Provide the [X, Y] coordinate of the cell's center where the given text is located.  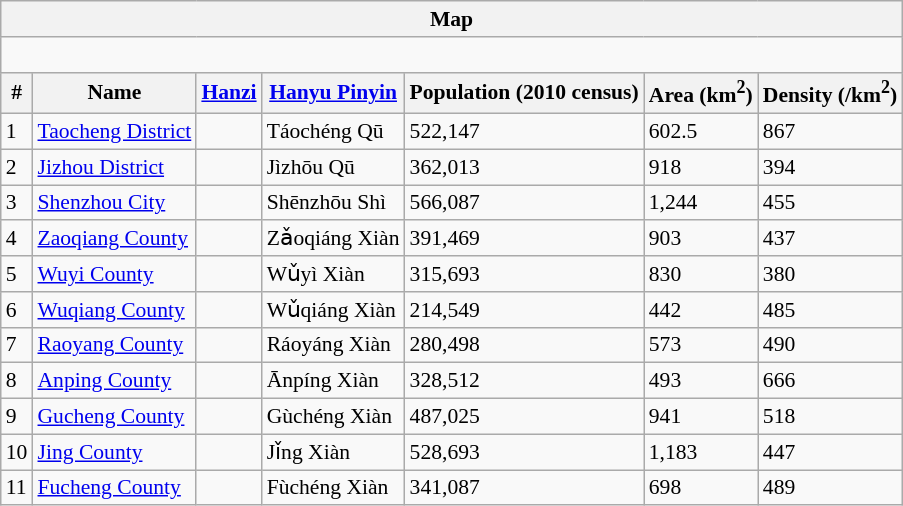
214,549 [524, 310]
566,087 [524, 203]
518 [830, 417]
328,512 [524, 381]
5 [17, 274]
Population (2010 census) [524, 92]
Hanyu Pinyin [334, 92]
380 [830, 274]
522,147 [524, 132]
Map [452, 19]
455 [830, 203]
Raoyang County [114, 345]
666 [830, 381]
9 [17, 417]
11 [17, 488]
Gùchéng Xiàn [334, 417]
Name [114, 92]
Wǔqiáng Xiàn [334, 310]
341,087 [524, 488]
437 [830, 239]
Ráoyáng Xiàn [334, 345]
Wuyi County [114, 274]
4 [17, 239]
280,498 [524, 345]
Jǐng Xiàn [334, 452]
903 [701, 239]
573 [701, 345]
490 [830, 345]
3 [17, 203]
2 [17, 167]
1,183 [701, 452]
602.5 [701, 132]
Wǔyì Xiàn [334, 274]
Density (/km2) [830, 92]
7 [17, 345]
487,025 [524, 417]
Shēnzhōu Shì [334, 203]
Jing County [114, 452]
Fucheng County [114, 488]
830 [701, 274]
442 [701, 310]
Jizhou District [114, 167]
493 [701, 381]
394 [830, 167]
489 [830, 488]
6 [17, 310]
# [17, 92]
391,469 [524, 239]
Ānpíng Xiàn [334, 381]
315,693 [524, 274]
10 [17, 452]
362,013 [524, 167]
867 [830, 132]
Anping County [114, 381]
918 [701, 167]
941 [701, 417]
Shenzhou City [114, 203]
Jìzhōu Qū [334, 167]
Táochéng Qū [334, 132]
Hanzi [228, 92]
447 [830, 452]
Taocheng District [114, 132]
Zaoqiang County [114, 239]
Zǎoqiáng Xiàn [334, 239]
1 [17, 132]
528,693 [524, 452]
Area (km2) [701, 92]
Gucheng County [114, 417]
698 [701, 488]
8 [17, 381]
Fùchéng Xiàn [334, 488]
1,244 [701, 203]
Wuqiang County [114, 310]
485 [830, 310]
